Return [x, y] of the center of cell containing provided text 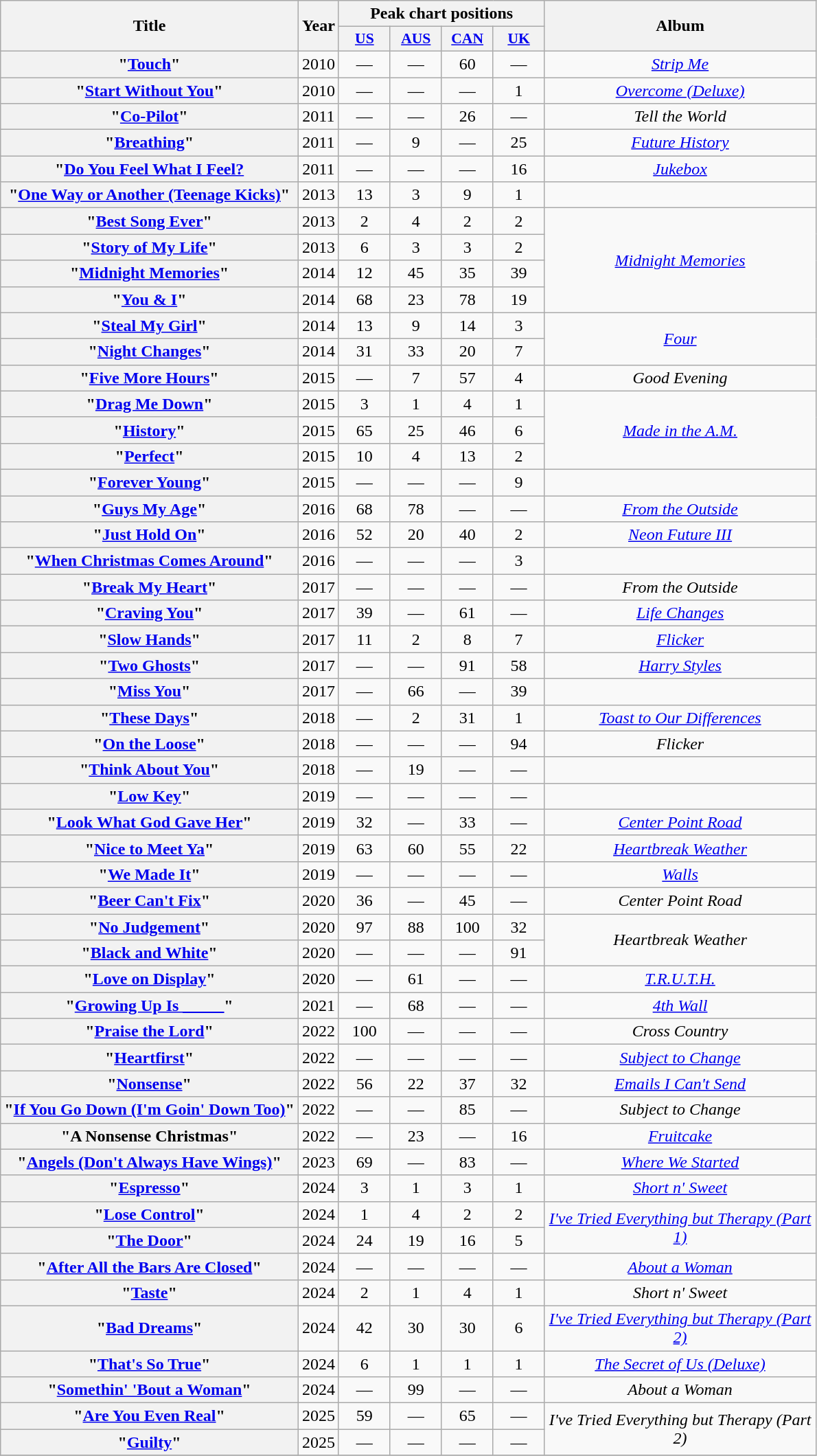
85 [467, 1110]
"These Days" [150, 718]
Jukebox [680, 169]
"Beer Can't Fix" [150, 900]
94 [519, 744]
"On the Loose" [150, 744]
59 [364, 1416]
Where We Started [680, 1162]
"Think About You" [150, 770]
"Drag Me Down" [150, 404]
Album [680, 26]
"Bad Dreams" [150, 1328]
"Somethin' 'Bout a Woman" [150, 1390]
"Touch" [150, 64]
Fruitcake [680, 1136]
"Night Changes" [150, 352]
"Forever Young" [150, 482]
"Praise the Lord" [150, 1032]
12 [364, 273]
"The Door" [150, 1240]
14 [467, 326]
66 [416, 692]
37 [467, 1084]
2021 [319, 1005]
Year [319, 26]
Neon Future III [680, 535]
36 [364, 900]
Emails I Can't Send [680, 1084]
Walls [680, 874]
"Miss You" [150, 692]
"Taste" [150, 1293]
4th Wall [680, 1005]
"Steal My Girl" [150, 326]
Cross Country [680, 1032]
"Nonsense" [150, 1084]
58 [519, 666]
"Breathing" [150, 143]
Life Changes [680, 613]
Title [150, 26]
2023 [319, 1162]
UK [519, 39]
Toast to Our Differences [680, 718]
Good Evening [680, 378]
"Start Without You" [150, 90]
"Heartfirst" [150, 1058]
"Story of My Life" [150, 247]
42 [364, 1328]
"History" [150, 430]
"No Judgement" [150, 926]
Future History [680, 143]
I've Tried Everything but Therapy (Part 1) [680, 1227]
"We Made It" [150, 874]
"Guilty" [150, 1442]
T.R.U.T.H. [680, 979]
57 [467, 378]
"Black and White" [150, 953]
"After All the Bars Are Closed" [150, 1266]
"Co-Pilot" [150, 117]
40 [467, 535]
"You & I" [150, 299]
The Secret of Us (Deluxe) [680, 1363]
"Look What God Gave Her" [150, 822]
"Break My Heart" [150, 587]
"A Nonsense Christmas" [150, 1136]
26 [467, 117]
8 [467, 639]
10 [364, 456]
"Lose Control" [150, 1214]
Tell the World [680, 117]
52 [364, 535]
US [364, 39]
97 [364, 926]
"Nice to Meet Ya" [150, 848]
"When Christmas Comes Around" [150, 561]
"One Way or Another (Teenage Kicks)" [150, 195]
99 [416, 1390]
55 [467, 848]
63 [364, 848]
Midnight Memories [680, 260]
AUS [416, 39]
"Low Key" [150, 796]
"Best Song Ever" [150, 221]
"Angels (Don't Always Have Wings)" [150, 1162]
24 [364, 1240]
"Love on Display" [150, 979]
83 [467, 1162]
35 [467, 273]
Made in the A.M. [680, 430]
"Perfect" [150, 456]
56 [364, 1084]
"Do You Feel What I Feel? [150, 169]
46 [467, 430]
CAN [467, 39]
"Midnight Memories" [150, 273]
88 [416, 926]
"If You Go Down (I'm Goin' Down Too)" [150, 1110]
"Guys My Age" [150, 509]
"Craving You" [150, 613]
Four [680, 339]
"Just Hold On" [150, 535]
"Slow Hands" [150, 639]
"Espresso" [150, 1188]
Harry Styles [680, 666]
"Two Ghosts" [150, 666]
69 [364, 1162]
"Growing Up Is _____" [150, 1005]
Overcome (Deluxe) [680, 90]
5 [519, 1240]
11 [364, 639]
"Five More Hours" [150, 378]
Peak chart positions [441, 14]
"That's So True" [150, 1363]
"Are You Even Real" [150, 1416]
Strip Me [680, 64]
